Detect which cell encompasses the target text, then output its (X, Y) center coordinate. 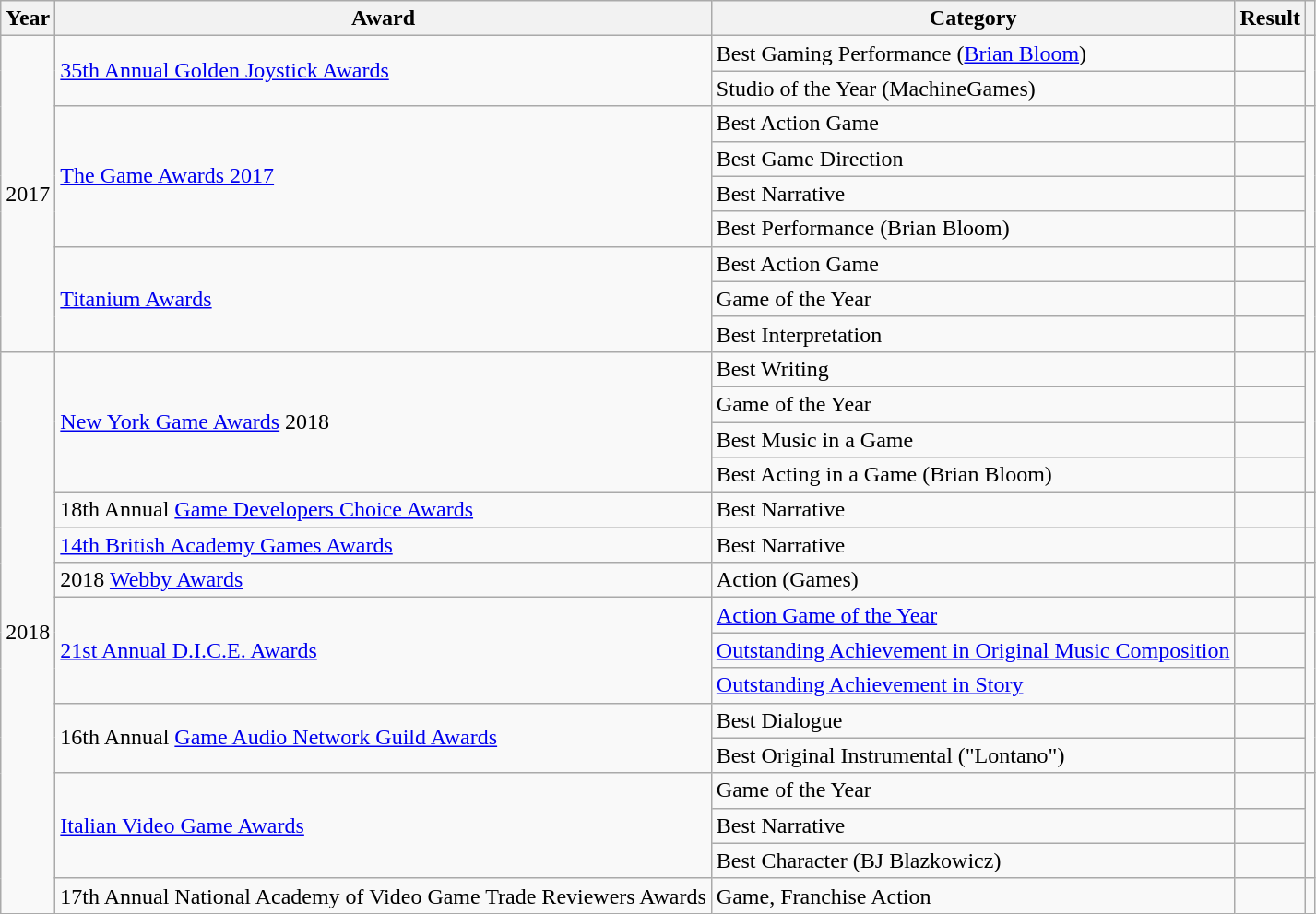
Outstanding Achievement in Original Music Composition (973, 650)
Best Character (BJ Blazkowicz) (973, 861)
Year (28, 18)
18th Annual Game Developers Choice Awards (384, 510)
17th Annual National Academy of Video Game Trade Reviewers Awards (384, 896)
New York Game Awards 2018 (384, 421)
35th Annual Golden Joystick Awards (384, 71)
Studio of the Year (MachineGames) (973, 89)
Best Original Instrumental ("Lontano") (973, 755)
Result (1270, 18)
Titanium Awards (384, 299)
2018 (28, 633)
The Game Awards 2017 (384, 176)
Best Interpretation (973, 334)
Action Game of the Year (973, 615)
Best Music in a Game (973, 440)
Action (Games) (973, 580)
Best Performance (Brian Bloom) (973, 229)
2018 Webby Awards (384, 580)
Category (973, 18)
16th Annual Game Audio Network Guild Awards (384, 738)
21st Annual D.I.C.E. Awards (384, 650)
Italian Video Game Awards (384, 825)
Best Game Direction (973, 159)
Best Acting in a Game (Brian Bloom) (973, 475)
Game, Franchise Action (973, 896)
Award (384, 18)
Best Writing (973, 369)
Best Gaming Performance (Brian Bloom) (973, 53)
14th British Academy Games Awards (384, 545)
Outstanding Achievement in Story (973, 685)
Best Dialogue (973, 720)
2017 (28, 194)
